Pinpoint the cell where the given text exists, returning its [x, y] midpoint coordinate. 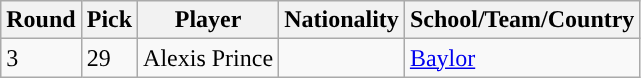
Nationality [342, 20]
Alexis Prince [208, 58]
School/Team/Country [522, 20]
Baylor [522, 58]
Pick [109, 20]
3 [41, 58]
Player [208, 20]
29 [109, 58]
Round [41, 20]
